Detect which cell encompasses the target text, then output its (X, Y) center coordinate. 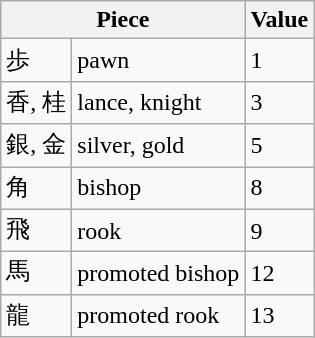
1 (280, 60)
pawn (158, 60)
飛 (36, 230)
lance, knight (158, 102)
3 (280, 102)
bishop (158, 188)
歩 (36, 60)
9 (280, 230)
13 (280, 316)
8 (280, 188)
角 (36, 188)
Value (280, 20)
12 (280, 274)
promoted rook (158, 316)
silver, gold (158, 146)
promoted bishop (158, 274)
5 (280, 146)
馬 (36, 274)
Piece (123, 20)
銀, 金 (36, 146)
rook (158, 230)
龍 (36, 316)
香, 桂 (36, 102)
